For the text-containing cell, return its midpoint in (X, Y) coordinate format. 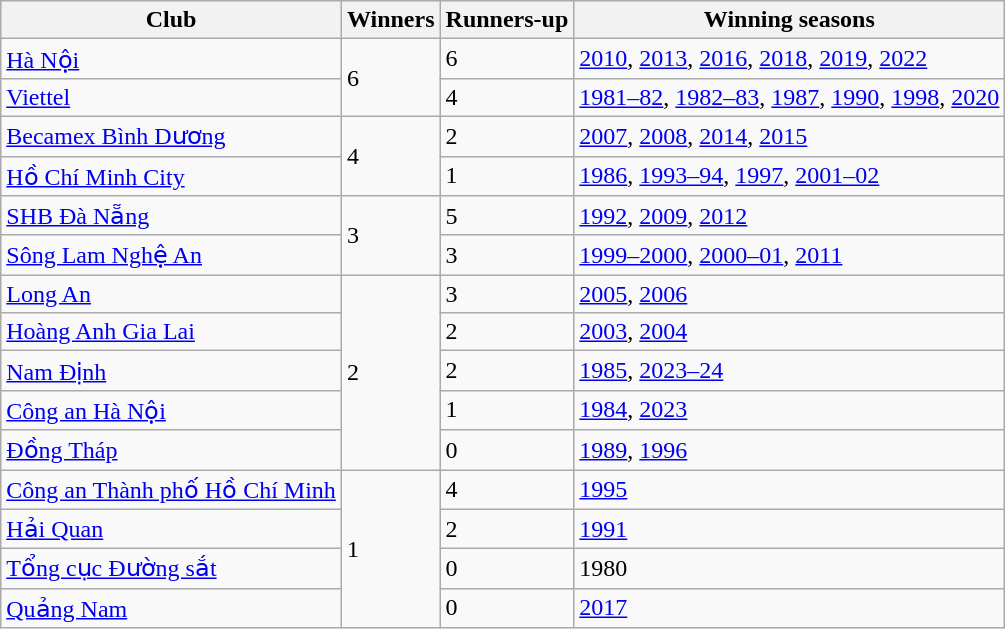
Viettel (172, 97)
1991 (790, 529)
5 (507, 216)
Hải Quan (172, 529)
Hà Nội (172, 59)
1986, 1993–94, 1997, 2001–02 (790, 176)
Công an Thành phố Hồ Chí Minh (172, 490)
Quảng Nam (172, 608)
1985, 2023–24 (790, 371)
Runners-up (507, 20)
Hồ Chí Minh City (172, 176)
Sông Lam Nghệ An (172, 255)
Hoàng Anh Gia Lai (172, 332)
1989, 1996 (790, 450)
Đồng Tháp (172, 450)
1992, 2009, 2012 (790, 216)
Tổng cục Đường sắt (172, 569)
2003, 2004 (790, 332)
1981–82, 1982–83, 1987, 1990, 1998, 2020 (790, 97)
Long An (172, 294)
2010, 2013, 2016, 2018, 2019, 2022 (790, 59)
1980 (790, 569)
2007, 2008, 2014, 2015 (790, 136)
Winning seasons (790, 20)
Nam Định (172, 371)
1984, 2023 (790, 410)
1999–2000, 2000–01, 2011 (790, 255)
2005, 2006 (790, 294)
Club (172, 20)
Công an Hà Nội (172, 410)
SHB Đà Nẵng (172, 216)
1995 (790, 490)
2017 (790, 608)
Winners (390, 20)
Becamex Bình Dương (172, 136)
